Locate the cell with the specified text and output its (X, Y) center coordinate. 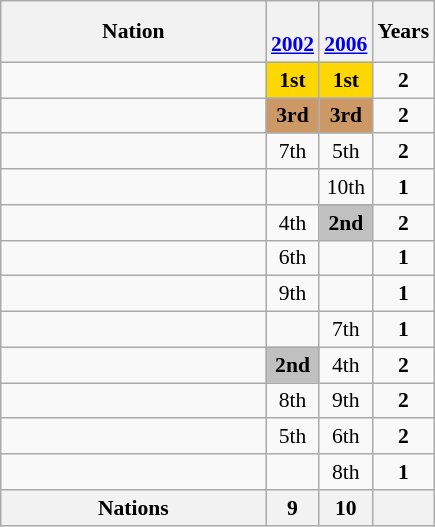
Nation (134, 32)
2002 (292, 32)
2006 (346, 32)
10th (346, 187)
10 (346, 508)
Nations (134, 508)
9 (292, 508)
Years (403, 32)
